Locate the cell with the specified text and output its [X, Y] center coordinate. 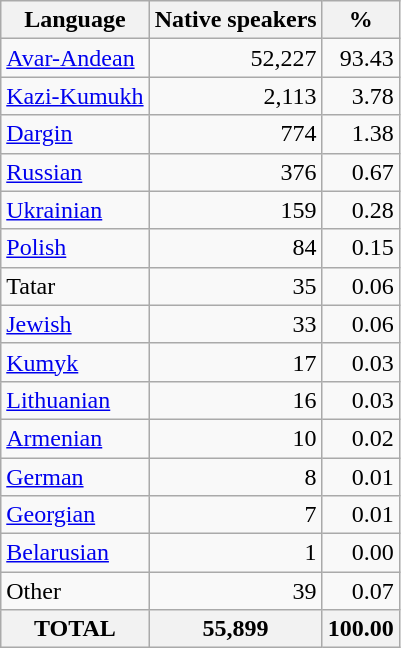
17 [236, 362]
0.07 [360, 591]
55,899 [236, 629]
Language [75, 20]
0.67 [360, 172]
Ukrainian [75, 210]
93.43 [360, 58]
100.00 [360, 629]
33 [236, 324]
Avar-Andean [75, 58]
1.38 [360, 134]
TOTAL [75, 629]
Polish [75, 248]
2,113 [236, 96]
35 [236, 286]
52,227 [236, 58]
Kumyk [75, 362]
84 [236, 248]
7 [236, 515]
0.00 [360, 553]
Other [75, 591]
Dargin [75, 134]
16 [236, 400]
376 [236, 172]
0.15 [360, 248]
1 [236, 553]
Armenian [75, 438]
8 [236, 477]
% [360, 20]
39 [236, 591]
Lithuanian [75, 400]
Jewish [75, 324]
10 [236, 438]
German [75, 477]
Kazi-Kumukh [75, 96]
Georgian [75, 515]
159 [236, 210]
774 [236, 134]
Russian [75, 172]
0.02 [360, 438]
3.78 [360, 96]
Belarusian [75, 553]
0.28 [360, 210]
Native speakers [236, 20]
Tatar [75, 286]
